For the text-containing cell, return its midpoint in [X, Y] coordinate format. 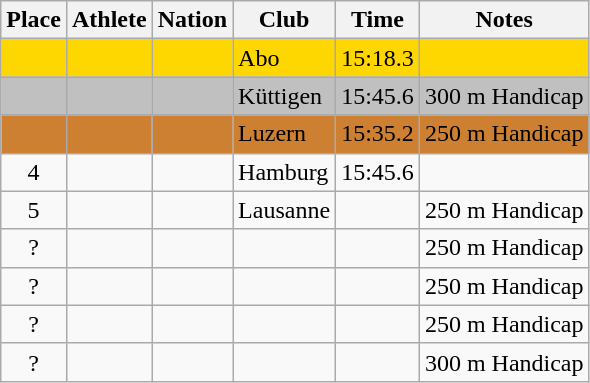
4 [34, 172]
15:18.3 [378, 58]
Küttigen [284, 96]
Luzern [284, 134]
Notes [504, 20]
15:35.2 [378, 134]
Abo [284, 58]
5 [34, 210]
Time [378, 20]
Club [284, 20]
Place [34, 20]
Athlete [109, 20]
Nation [192, 20]
Hamburg [284, 172]
Lausanne [284, 210]
